Determine the [x, y] coordinate at the center of the cell enclosing the given text.  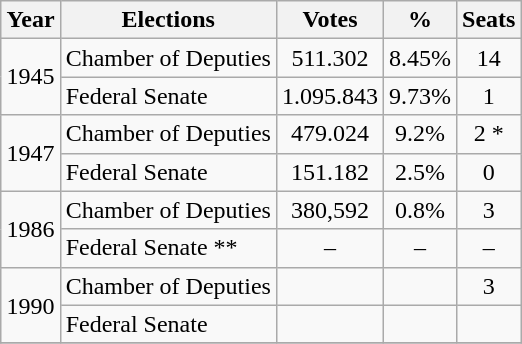
1947 [30, 153]
Year [30, 20]
Votes [330, 20]
9.2% [420, 134]
479.024 [330, 134]
1986 [30, 229]
8.45% [420, 58]
Federal Senate ** [168, 248]
Seats [489, 20]
1945 [30, 77]
380,592 [330, 210]
0.8% [420, 210]
% [420, 20]
2.5% [420, 172]
1990 [30, 305]
1 [489, 96]
0 [489, 172]
151.182 [330, 172]
9.73% [420, 96]
511.302 [330, 58]
14 [489, 58]
2 * [489, 134]
1.095.843 [330, 96]
Elections [168, 20]
